Locate the cell with the specified text and output its (X, Y) center coordinate. 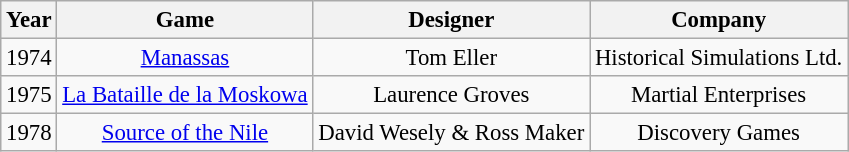
Designer (452, 20)
1975 (29, 95)
Laurence Groves (452, 95)
Company (719, 20)
Source of the Nile (185, 133)
Manassas (185, 58)
Historical Simulations Ltd. (719, 58)
1974 (29, 58)
Martial Enterprises (719, 95)
La Bataille de la Moskowa (185, 95)
1978 (29, 133)
Discovery Games (719, 133)
Game (185, 20)
Tom Eller (452, 58)
David Wesely & Ross Maker (452, 133)
Year (29, 20)
